Determine the [X, Y] coordinate at the center of the cell enclosing the given text.  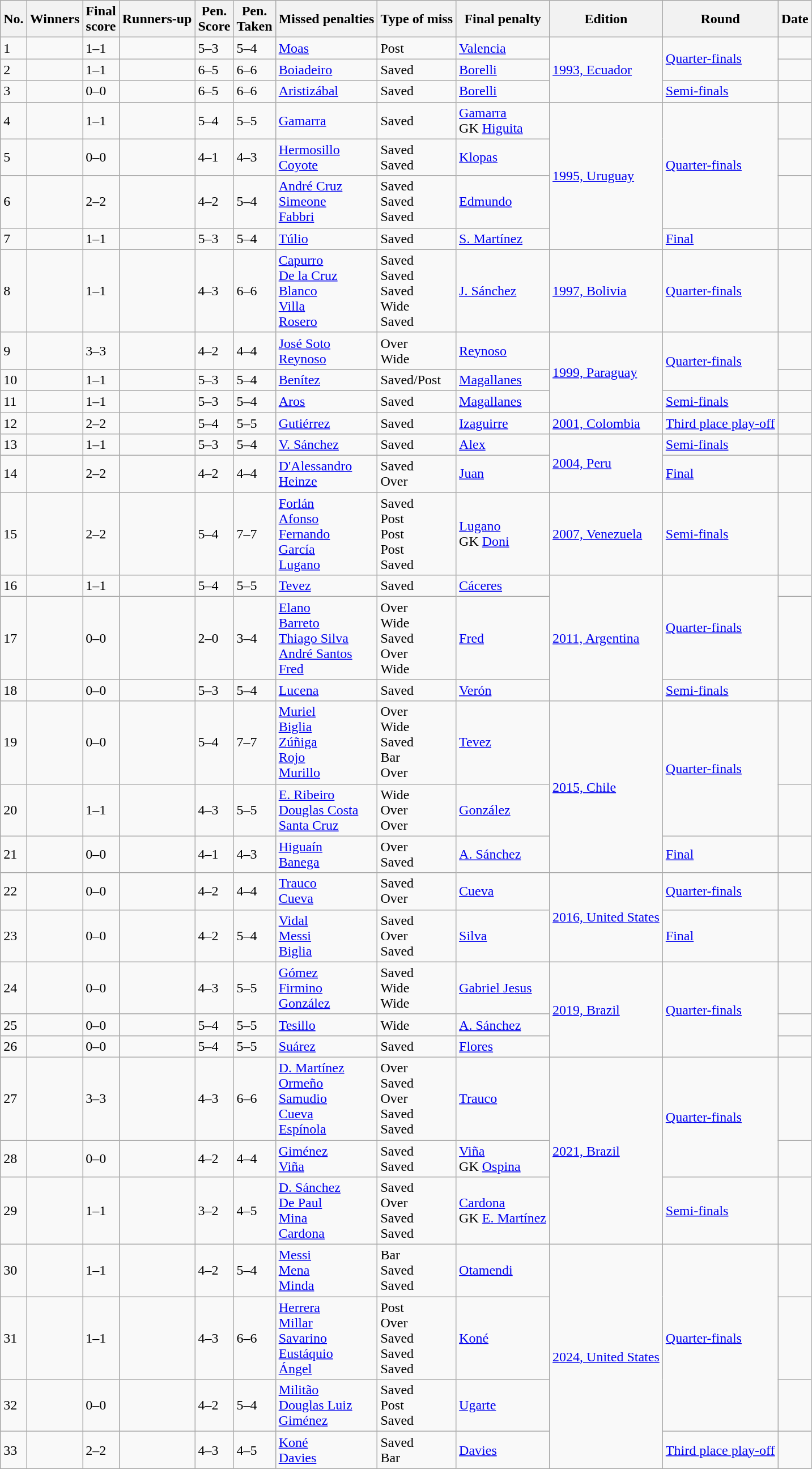
Boiadeiro [326, 70]
SavedSavedSaved [417, 202]
OverWideSavedBarOver [417, 742]
2021, Brazil [606, 1150]
Post [417, 48]
Messi Mena Minda [326, 1271]
33 [14, 1450]
OverWide [417, 350]
SavedBar [417, 1450]
21 [14, 855]
D. Martínez Ormeño Samudio Cueva Espínola [326, 1098]
Forlán Afonso Fernando García Lugano [326, 534]
2016, United States [606, 917]
2011, Argentina [606, 638]
Pen.Taken [254, 19]
V. Sánchez [326, 445]
Verón [503, 690]
25 [14, 1025]
Cueva [503, 891]
2 [14, 70]
12 [14, 423]
J. Sánchez [503, 291]
14 [14, 474]
3–2 [214, 1211]
CardonaGK E. Martínez [503, 1211]
Elano Barreto Thiago Silva André Santos Fred [326, 638]
PostOverSavedSavedSaved [417, 1338]
Runners-up [157, 19]
Reynoso [503, 350]
Gabriel Jesus [503, 988]
SavedOverSaved [417, 936]
Ugarte [503, 1406]
Higuaín Banega [326, 855]
Izaguirre [503, 423]
Lucena [326, 690]
D. Sánchez De Paul Mina Cardona [326, 1211]
Edition [606, 19]
LuganoGK Doni [503, 534]
3 [14, 91]
1995, Uruguay [606, 176]
32 [14, 1406]
José Soto Reynoso [326, 350]
Trauco [503, 1098]
9 [14, 350]
Gómez Firmino González [326, 988]
1997, Bolivia [606, 291]
6 [14, 202]
2004, Peru [606, 464]
Valencia [503, 48]
31 [14, 1338]
Suárez [326, 1046]
22 [14, 891]
Silva [503, 936]
E. Ribeiro Douglas Costa Santa Cruz [326, 810]
1993, Ecuador [606, 70]
15 [14, 534]
Flores [503, 1046]
Koné Davies [326, 1450]
24 [14, 988]
1999, Paraguay [606, 372]
Missed penalties [326, 19]
SavedPostSaved [417, 1406]
Finalscore [101, 19]
OverSaved [417, 855]
2015, Chile [606, 787]
Edmundo [503, 202]
Koné [503, 1338]
SavedWideWide [417, 988]
Winners [54, 19]
Fred [503, 638]
Gamarra [326, 120]
30 [14, 1271]
Benítez [326, 380]
S. Martínez [503, 239]
Muriel Biglia Zúñiga Rojo Murillo [326, 742]
OverSavedOverSavedSaved [417, 1098]
Round [720, 19]
Herrera Millar Savarino Eustáquio Ángel [326, 1338]
Moas [326, 48]
2–0 [214, 638]
Final penalty [503, 19]
SavedOverSavedSaved [417, 1211]
2001, Colombia [606, 423]
Klopas [503, 158]
Trauco Cueva [326, 891]
28 [14, 1158]
2019, Brazil [606, 1009]
No. [14, 19]
8 [14, 291]
D'Alessandro Heinze [326, 474]
Tesillo [326, 1025]
Davies [503, 1450]
26 [14, 1046]
SavedSavedSavedWideSaved [417, 291]
23 [14, 936]
González [503, 810]
Alex [503, 445]
Type of miss [417, 19]
Giménez Viña [326, 1158]
5 [14, 158]
16 [14, 586]
Militão Douglas Luiz Giménez [326, 1406]
20 [14, 810]
Cáceres [503, 586]
SavedPostPostPostSaved [417, 534]
3–4 [254, 638]
19 [14, 742]
27 [14, 1098]
Saved/Post [417, 380]
Capurro De la Cruz Blanco Villa Rosero [326, 291]
Wide [417, 1025]
Aristizábal [326, 91]
OverWideSavedOverWide [417, 638]
ViñaGK Ospina [503, 1158]
1 [14, 48]
Aros [326, 401]
17 [14, 638]
Túlio [326, 239]
André Cruz Simeone Fabbri [326, 202]
10 [14, 380]
Pen.Score [214, 19]
BarSavedSaved [417, 1271]
Otamendi [503, 1271]
Hermosillo Coyote [326, 158]
WideOverOver [417, 810]
13 [14, 445]
Vidal Messi Biglia [326, 936]
7 [14, 239]
18 [14, 690]
Juan [503, 474]
11 [14, 401]
GamarraGK Higuita [503, 120]
Date [794, 19]
29 [14, 1211]
2007, Venezuela [606, 534]
2024, United States [606, 1357]
4 [14, 120]
Gutiérrez [326, 423]
